Find where the given text appears and provide that cell's center as [X, Y] coordinate. 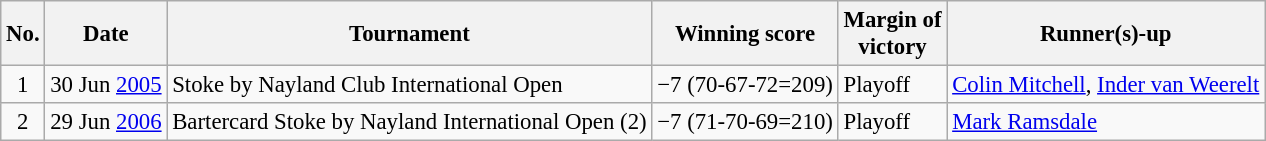
Stoke by Nayland Club International Open [410, 85]
Colin Mitchell, Inder van Weerelt [1106, 85]
Winning score [745, 34]
No. [23, 34]
−7 (71-70-69=210) [745, 122]
Tournament [410, 34]
1 [23, 85]
29 Jun 2006 [106, 122]
Bartercard Stoke by Nayland International Open (2) [410, 122]
−7 (70-67-72=209) [745, 85]
Runner(s)-up [1106, 34]
30 Jun 2005 [106, 85]
Date [106, 34]
Margin ofvictory [892, 34]
2 [23, 122]
Mark Ramsdale [1106, 122]
